Find where the given text appears and provide that cell's center as [X, Y] coordinate. 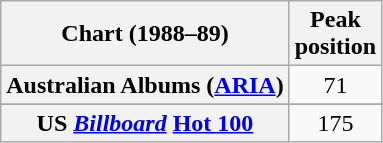
Australian Albums (ARIA) [145, 85]
Chart (1988–89) [145, 34]
Peakposition [335, 34]
US Billboard Hot 100 [145, 123]
71 [335, 85]
175 [335, 123]
